Return [X, Y] of the center of cell containing provided text 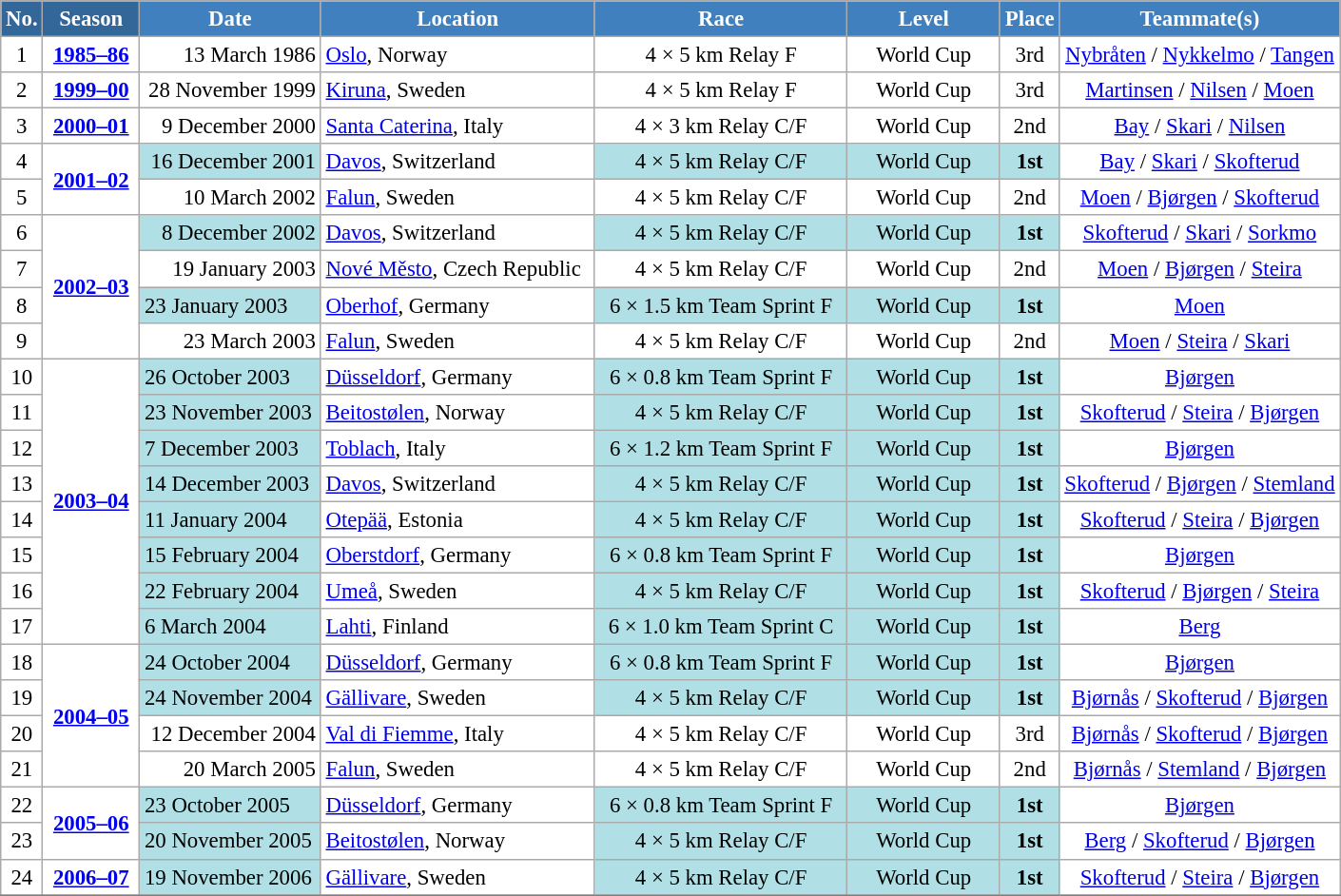
24 October 2004 [230, 663]
2 [22, 90]
Nové Město, Czech Republic [457, 269]
20 November 2005 [230, 842]
Moen [1200, 305]
16 December 2001 [230, 162]
20 March 2005 [230, 769]
19 [22, 698]
Level [924, 19]
Place [1029, 19]
23 October 2005 [230, 806]
Bay / Skari / Skofterud [1200, 162]
18 [22, 663]
12 [22, 448]
16 [22, 591]
Date [230, 19]
Teammate(s) [1200, 19]
7 December 2003 [230, 448]
6 March 2004 [230, 627]
15 [22, 555]
14 [22, 519]
15 February 2004 [230, 555]
19 January 2003 [230, 269]
22 [22, 806]
Oberstdorf, Germany [457, 555]
Season [91, 19]
6 [22, 233]
1985–86 [91, 55]
1999–00 [91, 90]
24 [22, 877]
Moen / Bjørgen / Steira [1200, 269]
23 November 2003 [230, 412]
Location [457, 19]
2005–06 [91, 824]
10 March 2002 [230, 198]
5 [22, 198]
9 December 2000 [230, 127]
21 [22, 769]
17 [22, 627]
Skofterud / Bjørgen / Stemland [1200, 484]
6 × 1.2 km Team Sprint F [721, 448]
11 [22, 412]
20 [22, 734]
Race [721, 19]
4 [22, 162]
10 [22, 377]
Kiruna, Sweden [457, 90]
2004–05 [91, 716]
6 × 1.5 km Team Sprint F [721, 305]
Val di Fiemme, Italy [457, 734]
Santa Caterina, Italy [457, 127]
23 [22, 842]
11 January 2004 [230, 519]
26 October 2003 [230, 377]
Bay / Skari / Nilsen [1200, 127]
22 February 2004 [230, 591]
Bjørnås / Stemland / Bjørgen [1200, 769]
Berg [1200, 627]
3 [22, 127]
2006–07 [91, 877]
Oslo, Norway [457, 55]
Skofterud / Bjørgen / Steira [1200, 591]
Oberhof, Germany [457, 305]
No. [22, 19]
1 [22, 55]
Otepää, Estonia [457, 519]
Moen / Steira / Skari [1200, 341]
13 [22, 484]
13 March 1986 [230, 55]
6 × 1.0 km Team Sprint C [721, 627]
8 December 2002 [230, 233]
23 January 2003 [230, 305]
Skofterud / Skari / Sorkmo [1200, 233]
Toblach, Italy [457, 448]
2000–01 [91, 127]
Moen / Bjørgen / Skofterud [1200, 198]
Martinsen / Nilsen / Moen [1200, 90]
12 December 2004 [230, 734]
9 [22, 341]
8 [22, 305]
19 November 2006 [230, 877]
24 November 2004 [230, 698]
Nybråten / Nykkelmo / Tangen [1200, 55]
23 March 2003 [230, 341]
Lahti, Finland [457, 627]
28 November 1999 [230, 90]
7 [22, 269]
2001–02 [91, 179]
2003–04 [91, 502]
Berg / Skofterud / Bjørgen [1200, 842]
14 December 2003 [230, 484]
2002–03 [91, 286]
4 × 3 km Relay C/F [721, 127]
Umeå, Sweden [457, 591]
